Detect which cell encompasses the target text, then output its (x, y) center coordinate. 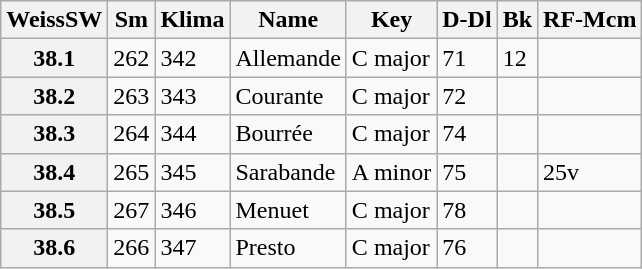
264 (132, 134)
345 (192, 172)
25v (590, 172)
38.4 (54, 172)
A minor (391, 172)
RF-Mcm (590, 20)
343 (192, 96)
76 (467, 248)
346 (192, 210)
Bourrée (288, 134)
38.1 (54, 58)
78 (467, 210)
Sarabande (288, 172)
WeissSW (54, 20)
Key (391, 20)
Presto (288, 248)
267 (132, 210)
344 (192, 134)
71 (467, 58)
75 (467, 172)
Klima (192, 20)
347 (192, 248)
265 (132, 172)
342 (192, 58)
Courante (288, 96)
Menuet (288, 210)
74 (467, 134)
12 (517, 58)
38.6 (54, 248)
262 (132, 58)
38.5 (54, 210)
Allemande (288, 58)
263 (132, 96)
Name (288, 20)
D-Dl (467, 20)
72 (467, 96)
38.2 (54, 96)
Sm (132, 20)
266 (132, 248)
Bk (517, 20)
38.3 (54, 134)
